Provide the (x, y) coordinate of the cell's center where the given text is located.  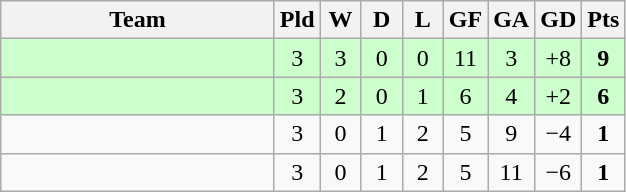
GA (512, 20)
+2 (558, 96)
−4 (558, 134)
L (422, 20)
GF (465, 20)
−6 (558, 172)
4 (512, 96)
D (382, 20)
Pld (297, 20)
W (340, 20)
Team (138, 20)
Pts (604, 20)
GD (558, 20)
+8 (558, 58)
